Find where the given text appears and provide that cell's center as [x, y] coordinate. 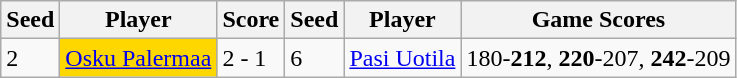
2 - 1 [251, 58]
2 [30, 58]
6 [314, 58]
180-212, 220-207, 242-209 [598, 58]
Game Scores [598, 20]
Pasi Uotila [402, 58]
Score [251, 20]
Osku Palermaa [138, 58]
